Scan for the cell matching the given text and deliver its (x, y) coordinate at center. 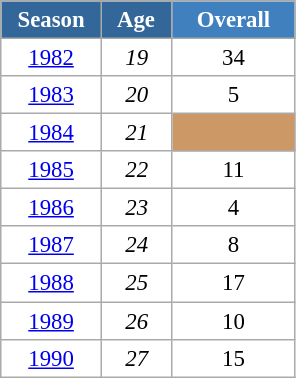
1990 (52, 358)
26 (136, 321)
1989 (52, 321)
8 (234, 245)
20 (136, 95)
1983 (52, 95)
15 (234, 358)
10 (234, 321)
11 (234, 170)
23 (136, 208)
25 (136, 283)
27 (136, 358)
5 (234, 95)
1982 (52, 58)
22 (136, 170)
Overall (234, 20)
21 (136, 133)
17 (234, 283)
1984 (52, 133)
Season (52, 20)
1985 (52, 170)
24 (136, 245)
1987 (52, 245)
1986 (52, 208)
19 (136, 58)
Age (136, 20)
34 (234, 58)
1988 (52, 283)
4 (234, 208)
